Search for the cell housing the specified text and yield its (x, y) center coordinate. 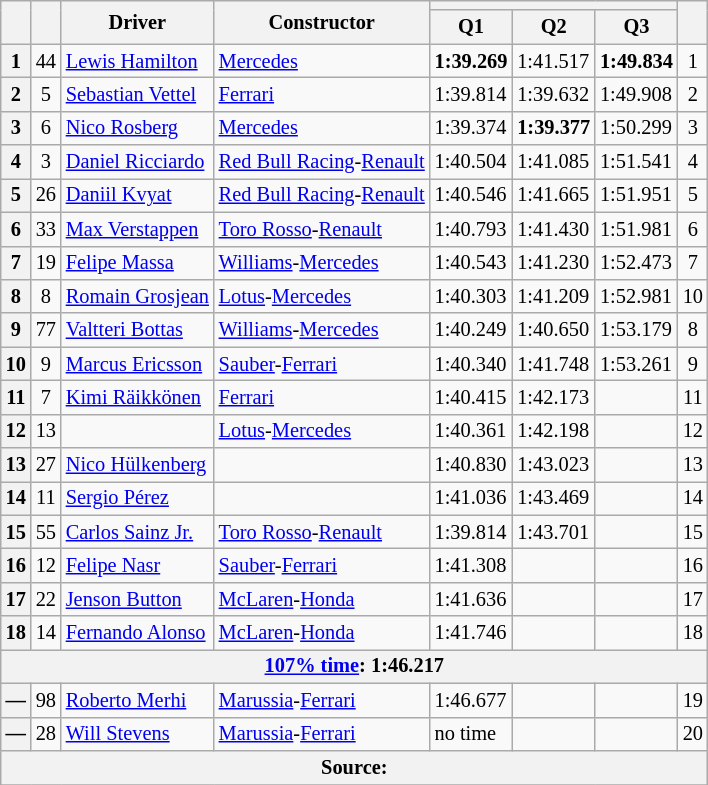
Daniil Kvyat (138, 195)
98 (46, 700)
1:39.374 (472, 128)
1:40.793 (472, 229)
Carlos Sainz Jr. (138, 532)
Driver (138, 22)
Romain Grosjean (138, 296)
20 (693, 734)
Nico Hülkenberg (138, 465)
1:39.269 (472, 61)
Q1 (472, 27)
Valtteri Bottas (138, 330)
1:53.261 (636, 364)
1:43.469 (554, 498)
Felipe Nasr (138, 565)
1:40.650 (554, 330)
22 (46, 599)
1:49.908 (636, 94)
no time (472, 734)
1:40.340 (472, 364)
27 (46, 465)
1:52.473 (636, 263)
1:41.308 (472, 565)
33 (46, 229)
1:52.981 (636, 296)
28 (46, 734)
107% time: 1:46.217 (354, 666)
1:40.546 (472, 195)
1:51.951 (636, 195)
1:49.834 (636, 61)
1:41.748 (554, 364)
Roberto Merhi (138, 700)
1:40.415 (472, 397)
Nico Rosberg (138, 128)
1:43.023 (554, 465)
Source: (354, 767)
Marcus Ericsson (138, 364)
Max Verstappen (138, 229)
55 (46, 532)
1:40.830 (472, 465)
1:41.085 (554, 162)
1:51.541 (636, 162)
1:50.299 (636, 128)
1:39.377 (554, 128)
1:42.198 (554, 431)
26 (46, 195)
1:40.504 (472, 162)
Felipe Massa (138, 263)
Kimi Räikkönen (138, 397)
1:41.230 (554, 263)
Constructor (322, 22)
1:41.036 (472, 498)
Q3 (636, 27)
Fernando Alonso (138, 633)
1:46.677 (472, 700)
Lewis Hamilton (138, 61)
1:40.303 (472, 296)
1:41.665 (554, 195)
Will Stevens (138, 734)
Q2 (554, 27)
77 (46, 330)
1:41.430 (554, 229)
1:41.636 (472, 599)
1:53.179 (636, 330)
Sebastian Vettel (138, 94)
1:51.981 (636, 229)
1:41.746 (472, 633)
1:40.361 (472, 431)
1:42.173 (554, 397)
44 (46, 61)
Daniel Ricciardo (138, 162)
Sergio Pérez (138, 498)
1:43.701 (554, 532)
1:40.543 (472, 263)
1:41.517 (554, 61)
Jenson Button (138, 599)
1:39.632 (554, 94)
1:41.209 (554, 296)
1:40.249 (472, 330)
